For the text-containing cell, return its midpoint in [X, Y] coordinate format. 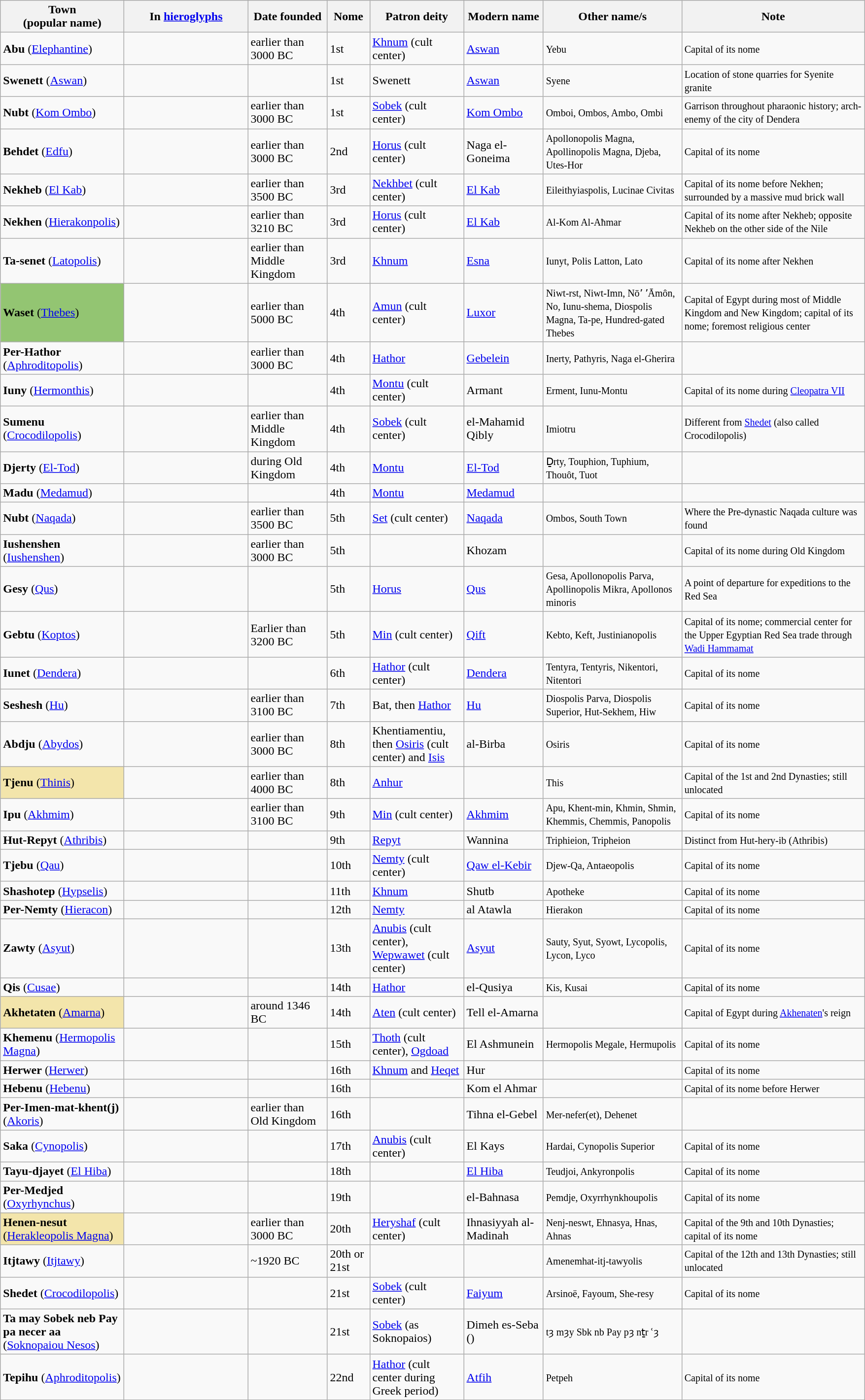
Medamud [504, 493]
Khnum and Heqet [417, 1070]
Garrison throughout pharaonic history; arch-enemy of the city of Dendera [773, 112]
Omboi, Ombos, Ambo, Ombi [612, 112]
Erment, Iunu-Montu [612, 390]
El Ashmunein [504, 1044]
Ta may Sobek neb Pay pa necer aa (Soknopaiou Nesos) [62, 1332]
Armant [504, 390]
Sobek (as Soknopaios) [417, 1332]
Per-Hathor (Aphroditopolis) [62, 358]
Ta-senet (Latopolis) [62, 261]
Per-Nemty (Hieracon) [62, 909]
Kebto, Keft, Justinianopolis [612, 634]
Tepihu (Aphroditopolis) [62, 1377]
Capital of the 1st and 2nd Dynasties; still unlocated [773, 782]
Date founded [288, 17]
In hieroglyphs [186, 17]
10th [348, 865]
Gebelein [504, 358]
Saka (Cynopolis) [62, 1146]
Per-Medjed (Oxyrhynchus) [62, 1197]
el-Mahamid Qibly [504, 429]
Yebu [612, 48]
18th [348, 1171]
Capital of its nome before Nekhen; surrounded by a massive mud brick wall [773, 190]
Itjtawy (Itjtawy) [62, 1261]
Per-Imen-mat-khent(j) (Akoris) [62, 1114]
Capital of its nome after Nekhen [773, 261]
Apollonopolis Magna, Apollinopolis Magna, Djeba, Utes-Hor [612, 151]
Hebenu (Hebenu) [62, 1089]
Nome [348, 17]
Niwt-rst, Niwt-Imn, Nōʼ ʼĀmôn, No, Iunu-shema, Diospolis Magna, Ta-pe, Hundred-gated Thebes [612, 312]
el-Qusiya [504, 987]
20th or 21st [348, 1261]
22nd [348, 1377]
Khentiamentiu, then Osiris (cult center) and Isis [417, 744]
Kom Ombo [504, 112]
Capital of Egypt during Akhenaten's reign [773, 1013]
Al-Kom Al-Aħmar [612, 222]
Arsinoë, Fayoum, She-resy [612, 1293]
Hur [504, 1070]
Horus [417, 589]
Akhetaten (Amarna) [62, 1013]
Pemdje, Oxyrrhynkhoupolis [612, 1197]
Earlier than 3200 BC [288, 634]
Town(popular name) [62, 17]
Hathor (cult center) [417, 673]
Iunyt, Polis Latton, Lato [612, 261]
Abdju (Abydos) [62, 744]
Hathor (cult center during Greek period) [417, 1377]
al Atawla [504, 909]
11th [348, 891]
Teudjoi, Ankyronpolis [612, 1171]
Hut-Repyt (Athribis) [62, 840]
Madu (Medamud) [62, 493]
Apotheke [612, 891]
Gebtu (Koptos) [62, 634]
12th [348, 909]
Nekhbet (cult center) [417, 190]
Modern name [504, 17]
Repyt [417, 840]
Qis (Cusae) [62, 987]
Heryshaf (cult center) [417, 1229]
Wannina [504, 840]
Nekheb (El Kab) [62, 190]
Naqada [504, 518]
A point of departure for expeditions to the Red Sea [773, 589]
Asyut [504, 948]
Mer-nefer(et), Dehenet [612, 1114]
Aten (cult center) [417, 1013]
Set (cult center) [417, 518]
Tentyra, Tentyris, Nikentori, Nitentori [612, 673]
Khemenu (Hermopolis Magna) [62, 1044]
15th [348, 1044]
Tjenu (Thinis) [62, 782]
Capital of its nome; commercial center for the Upper Egyptian Red Sea trade through Wadi Hammamat [773, 634]
Tihna el-Gebel [504, 1114]
19th [348, 1197]
Capital of the 12th and 13th Dynasties; still unlocated [773, 1261]
Inerty, Pathyris, Naga el-Gherira [612, 358]
during Old Kingdom [288, 467]
Anubis (cult center), Wepwawet (cult center) [417, 948]
Nubt (Naqada) [62, 518]
Imiotru [612, 429]
Esna [504, 261]
Amun (cult center) [417, 312]
Thoth (cult center), Ogdoad [417, 1044]
Naga el-Goneima [504, 151]
Other name/s [612, 17]
Hermopolis Megale, Hermupolis [612, 1044]
Swenett [417, 81]
Different from Shedet (also called Crocodilopolis) [773, 429]
Qift [504, 634]
Djerty (El-Tod) [62, 467]
Amenemhat-itj-tawyolis [612, 1261]
Kis, Kusai [612, 987]
Iushenshen (Iushenshen) [62, 551]
earlier than 4000 BC [288, 782]
al-Birba [504, 744]
Montu (cult center) [417, 390]
Gesy (Qus) [62, 589]
Tjebu (Qau) [62, 865]
Dendera [504, 673]
Ḏrty, Touphion, Tuphium, Thouôt, Tuot [612, 467]
20th [348, 1229]
Hardai, Cynopolis Superior [612, 1146]
Abu (Elephantine) [62, 48]
Bat, then Hathor [417, 705]
Capital of its nome during Cleopatra VII [773, 390]
13th [348, 948]
Anubis (cult center) [417, 1146]
Faiyum [504, 1293]
Seshesh (Hu) [62, 705]
~1920 BC [288, 1261]
Ihnasiyyah al-Madinah [504, 1229]
Kom el Ahmar [504, 1089]
6th [348, 673]
This [612, 782]
Tell el-Amarna [504, 1013]
Khnum (cult center) [417, 48]
Ipu (Akhmim) [62, 815]
Capital of the 9th and 10th Dynasties; capital of its nome [773, 1229]
Ombos, South Town [612, 518]
Waset (Thebes) [62, 312]
Anhur [417, 782]
2nd [348, 151]
17th [348, 1146]
Petpeh [612, 1377]
Nekhen (Hierakonpolis) [62, 222]
Location of stone quarries for Syenite granite [773, 81]
Djew-Qa, Antaeopolis [612, 865]
earlier than 5000 BC [288, 312]
Qus [504, 589]
Sauty, Syut, Syowt, Lycopolis, Lycon, Lyco [612, 948]
Behdet (Edfu) [62, 151]
Tayu-djayet (El Hiba) [62, 1171]
Gesa, Apollonopolis Parva, Apollinopolis Mikra, Apollonos minoris [612, 589]
tȝ mȝy Sbk nb Pay pȝ nṯr ʿȝ [612, 1332]
Iuny (Hermonthis) [62, 390]
Capital of Egypt during most of Middle Kingdom and New Kingdom; capital of its nome; foremost religious center [773, 312]
Shashotep (Hypselis) [62, 891]
Note [773, 17]
Capital of its nome before Herwer [773, 1089]
Nemty (cult center) [417, 865]
Shutb [504, 891]
Qaw el-Kebir [504, 865]
Patron deity [417, 17]
Akhmim [504, 815]
el-Bahnasa [504, 1197]
Herwer (Herwer) [62, 1070]
Nubt (Kom Ombo) [62, 112]
Syene [612, 81]
Where the Pre-dynastic Naqada culture was found [773, 518]
Eileithyiaspolis, Lucinae Civitas [612, 190]
Atfih [504, 1377]
Osiris [612, 744]
Khozam [504, 551]
Shedet (Crocodilopolis) [62, 1293]
Iunet (Dendera) [62, 673]
earlier than 3210 BC [288, 222]
Distinct from Hut-hery-ib (Athribis) [773, 840]
El-Tod [504, 467]
El Hiba [504, 1171]
Hu [504, 705]
Nemty [417, 909]
Triphieion, Tripheion [612, 840]
El Kays [504, 1146]
Sumenu (Crocodilopolis) [62, 429]
Luxor [504, 312]
Swenett (Aswan) [62, 81]
Hierakon [612, 909]
Zawty (Asyut) [62, 948]
Capital of its nome during Old Kingdom [773, 551]
around 1346 BC [288, 1013]
Apu, Khent-min, Khmin, Shmin, Khemmis, Chemmis, Panopolis [612, 815]
Henen-nesut (Herakleopolis Magna) [62, 1229]
7th [348, 705]
Capital of its nome after Nekheb; opposite Nekheb on the other side of the Nile [773, 222]
earlier than Old Kingdom [288, 1114]
Diospolis Parva, Diospolis Superior, Hut-Sekhem, Hiw [612, 705]
Nenj-neswt, Ehnasya, Hnas, Ahnas [612, 1229]
Dimeh es-Seba () [504, 1332]
